Identify which cell holds the provided text, then report its [X, Y] central coordinate. 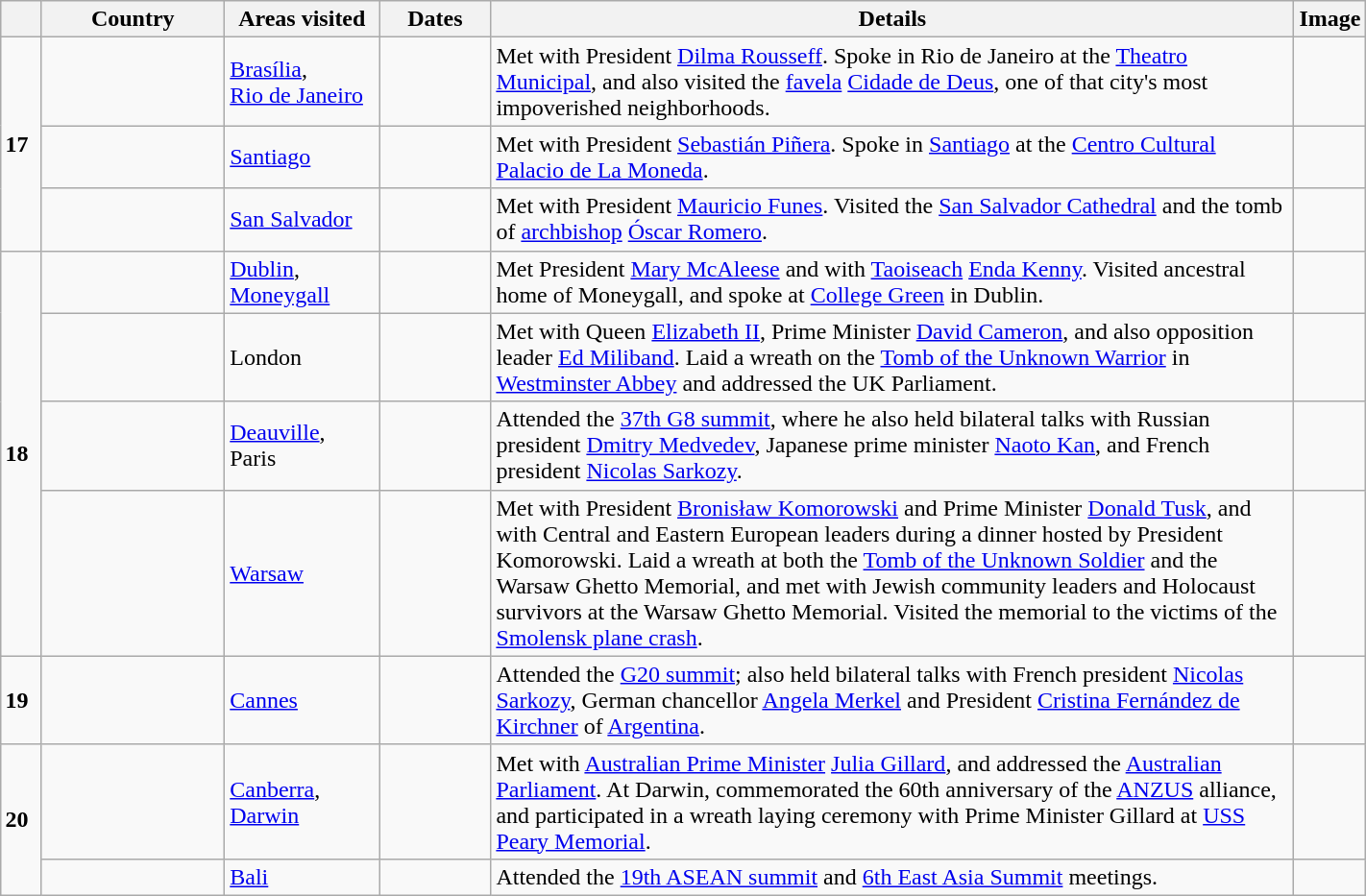
Met President Mary McAleese and with Taoiseach Enda Kenny. Visited ancestral home of Moneygall, and spoke at College Green in Dublin. [892, 282]
Dates [435, 19]
Warsaw [302, 572]
18 [21, 453]
Dublin,Moneygall [302, 282]
Cannes [302, 700]
Brasília,Rio de Janeiro [302, 82]
Bali [302, 877]
20 [21, 820]
19 [21, 700]
Santiago [302, 157]
San Salvador [302, 219]
Image [1329, 19]
Details [892, 19]
Country [133, 19]
Areas visited [302, 19]
Met with President Sebastián Piñera. Spoke in Santiago at the Centro Cultural Palacio de La Moneda. [892, 157]
Met with President Mauricio Funes. Visited the San Salvador Cathedral and the tomb of archbishop Óscar Romero. [892, 219]
London [302, 357]
Attended the 19th ASEAN summit and 6th East Asia Summit meetings. [892, 877]
Deauville,Paris [302, 446]
Canberra,Darwin [302, 801]
17 [21, 144]
